Return the [x, y] coordinate for the center point of the cell that contains the specified text.  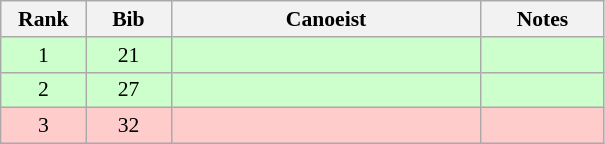
Bib [128, 19]
Notes [542, 19]
27 [128, 90]
2 [44, 90]
1 [44, 55]
3 [44, 126]
21 [128, 55]
32 [128, 126]
Rank [44, 19]
Canoeist [326, 19]
